Identify which cell holds the provided text, then report its [X, Y] central coordinate. 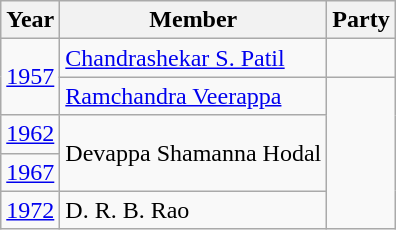
1972 [30, 210]
1962 [30, 134]
Ramchandra Veerappa [194, 96]
Party [361, 20]
Chandrashekar S. Patil [194, 58]
Member [194, 20]
1967 [30, 172]
Devappa Shamanna Hodal [194, 153]
Year [30, 20]
D. R. B. Rao [194, 210]
1957 [30, 77]
